Provide the (x, y) coordinate of the cell's center where the given text is located.  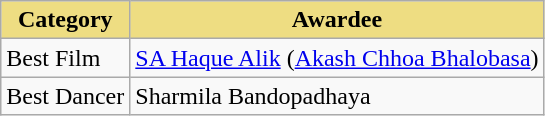
Awardee (337, 20)
Best Dancer (66, 96)
Sharmila Bandopadhaya (337, 96)
SA Haque Alik (Akash Chhoa Bhalobasa) (337, 58)
Category (66, 20)
Best Film (66, 58)
